Identify which cell holds the provided text, then report its (x, y) central coordinate. 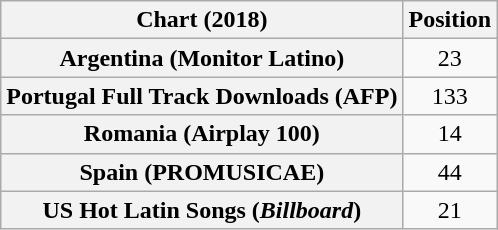
Romania (Airplay 100) (202, 134)
US Hot Latin Songs (Billboard) (202, 210)
Spain (PROMUSICAE) (202, 172)
133 (450, 96)
Chart (2018) (202, 20)
Position (450, 20)
Argentina (Monitor Latino) (202, 58)
Portugal Full Track Downloads (AFP) (202, 96)
21 (450, 210)
14 (450, 134)
23 (450, 58)
44 (450, 172)
